Locate the cell with the specified text and output its (x, y) center coordinate. 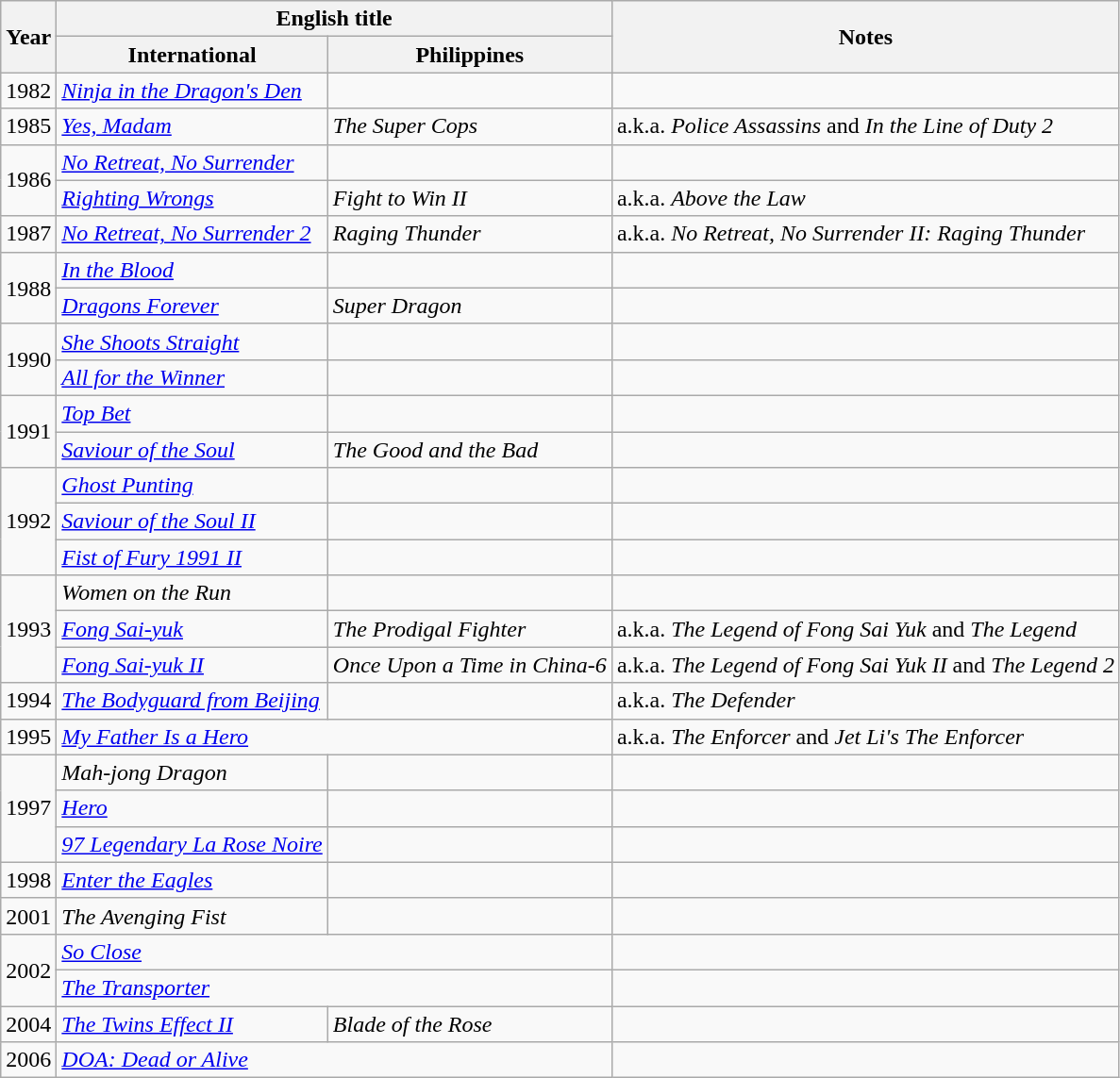
1994 (28, 701)
Saviour of the Soul (192, 450)
a.k.a. Police Assassins and In the Line of Duty 2 (865, 126)
Fong Sai-yuk II (192, 665)
Yes, Madam (192, 126)
Enter the Eagles (192, 880)
The Good and the Bad (470, 450)
Saviour of the Soul II (192, 522)
1982 (28, 91)
2001 (28, 916)
Top Bet (192, 413)
1993 (28, 629)
The Avenging Fist (192, 916)
Notes (865, 37)
DOA: Dead or Alive (334, 1060)
English title (334, 19)
Women on the Run (192, 593)
Year (28, 37)
The Twins Effect II (192, 1023)
1986 (28, 180)
Once Upon a Time in China-6 (470, 665)
The Super Cops (470, 126)
Righting Wrongs (192, 198)
Fong Sai-yuk (192, 629)
a.k.a. Above the Law (865, 198)
1992 (28, 522)
So Close (334, 952)
Super Dragon (470, 306)
The Transporter (334, 987)
1991 (28, 431)
The Bodyguard from Beijing (192, 701)
Dragons Forever (192, 306)
1998 (28, 880)
1985 (28, 126)
1997 (28, 808)
Mah-jong Dragon (192, 772)
Philippines (470, 55)
2002 (28, 970)
a.k.a. The Defender (865, 701)
a.k.a. The Enforcer and Jet Li's The Enforcer (865, 737)
Blade of the Rose (470, 1023)
No Retreat, No Surrender (192, 162)
a.k.a. The Legend of Fong Sai Yuk II and The Legend 2 (865, 665)
a.k.a. No Retreat, No Surrender II: Raging Thunder (865, 234)
97 Legendary La Rose Noire (192, 844)
1990 (28, 359)
Raging Thunder (470, 234)
In the Blood (192, 270)
a.k.a. The Legend of Fong Sai Yuk and The Legend (865, 629)
2006 (28, 1060)
Ghost Punting (192, 486)
The Prodigal Fighter (470, 629)
1987 (28, 234)
1995 (28, 737)
No Retreat, No Surrender 2 (192, 234)
Ninja in the Dragon's Den (192, 91)
All for the Winner (192, 377)
Fight to Win II (470, 198)
1988 (28, 288)
My Father Is a Hero (334, 737)
International (192, 55)
Fist of Fury 1991 II (192, 557)
2004 (28, 1023)
She Shoots Straight (192, 341)
Hero (192, 808)
